Return the (X, Y) coordinate for the center point of the cell that contains the specified text.  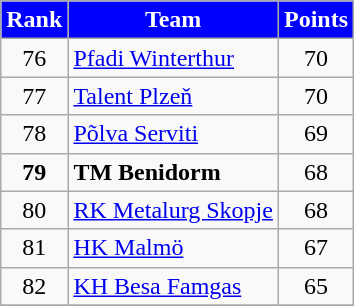
76 (34, 58)
Points (316, 20)
81 (34, 248)
Rank (34, 20)
67 (316, 248)
KH Besa Famgas (174, 286)
80 (34, 210)
Talent Plzeň (174, 96)
TM Benidorm (174, 172)
Team (174, 20)
RK Metalurg Skopje (174, 210)
82 (34, 286)
77 (34, 96)
79 (34, 172)
Põlva Serviti (174, 134)
HK Malmö (174, 248)
78 (34, 134)
65 (316, 286)
69 (316, 134)
Pfadi Winterthur (174, 58)
